Determine the [X, Y] coordinate at the center of the cell enclosing the given text.  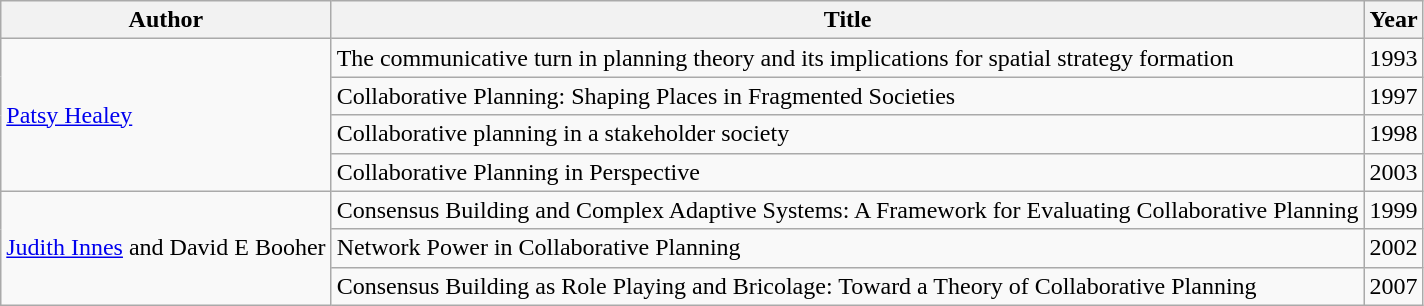
1999 [1394, 210]
2007 [1394, 286]
2002 [1394, 248]
1998 [1394, 134]
1993 [1394, 58]
2003 [1394, 172]
Consensus Building and Complex Adaptive Systems: A Framework for Evaluating Collaborative Planning [848, 210]
Collaborative planning in a stakeholder society [848, 134]
1997 [1394, 96]
Judith Innes and David E Booher [166, 248]
Author [166, 20]
Collaborative Planning: Shaping Places in Fragmented Societies [848, 96]
Year [1394, 20]
Consensus Building as Role Playing and Bricolage: Toward a Theory of Collaborative Planning [848, 286]
Collaborative Planning in Perspective [848, 172]
Network Power in Collaborative Planning [848, 248]
Patsy Healey [166, 115]
Title [848, 20]
The communicative turn in planning theory and its implications for spatial strategy formation [848, 58]
